Scan for the cell matching the given text and deliver its [X, Y] coordinate at center. 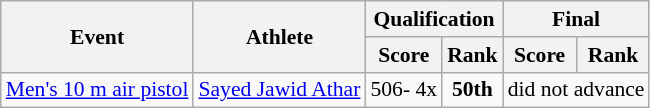
Athlete [279, 36]
Final [576, 19]
did not advance [576, 90]
Men's 10 m air pistol [98, 90]
50th [472, 90]
Sayed Jawid Athar [279, 90]
Event [98, 36]
Qualification [434, 19]
506- 4x [404, 90]
